From the cell containing the given text, extract its center point as (X, Y) coordinate. 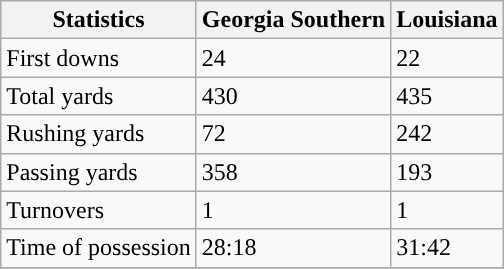
22 (447, 58)
Louisiana (447, 20)
Turnovers (99, 210)
430 (293, 96)
193 (447, 172)
Total yards (99, 96)
435 (447, 96)
Statistics (99, 20)
Passing yards (99, 172)
242 (447, 134)
358 (293, 172)
24 (293, 58)
31:42 (447, 248)
First downs (99, 58)
28:18 (293, 248)
Georgia Southern (293, 20)
Rushing yards (99, 134)
Time of possession (99, 248)
72 (293, 134)
